Detect which cell encompasses the target text, then output its [X, Y] center coordinate. 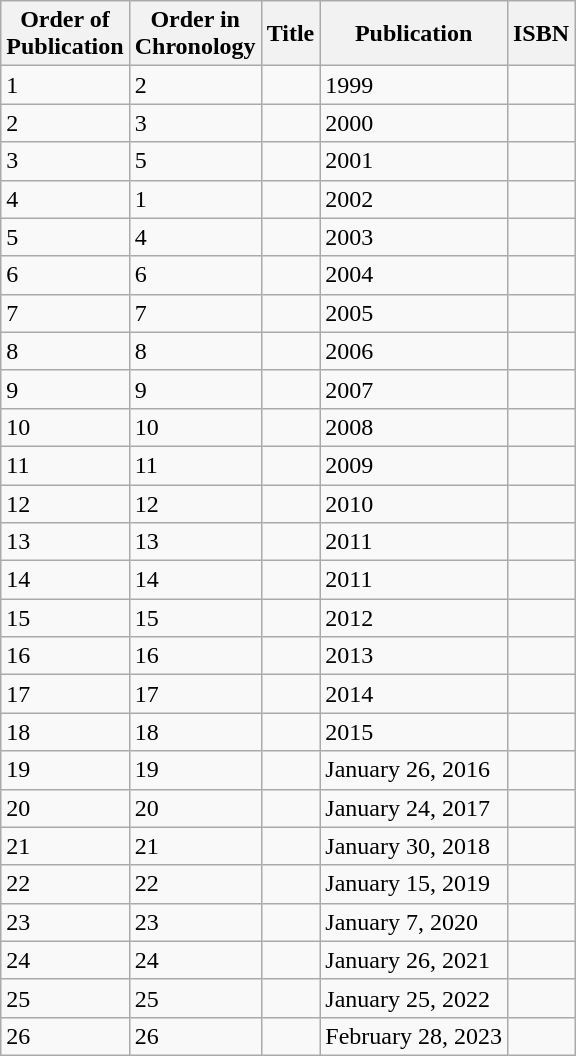
2000 [414, 123]
Order ofPublication [65, 34]
2004 [414, 275]
2010 [414, 503]
January 15, 2019 [414, 884]
January 7, 2020 [414, 922]
2006 [414, 351]
January 26, 2016 [414, 770]
2013 [414, 656]
2009 [414, 465]
January 26, 2021 [414, 960]
2003 [414, 237]
Order inChronology [195, 34]
2014 [414, 694]
2005 [414, 313]
Title [290, 34]
Publication [414, 34]
1999 [414, 85]
January 24, 2017 [414, 808]
ISBN [540, 34]
2012 [414, 618]
2002 [414, 199]
2008 [414, 427]
January 30, 2018 [414, 846]
2001 [414, 161]
February 28, 2023 [414, 1036]
2007 [414, 389]
January 25, 2022 [414, 998]
2015 [414, 732]
